Pinpoint the cell where the given text exists, returning its [X, Y] midpoint coordinate. 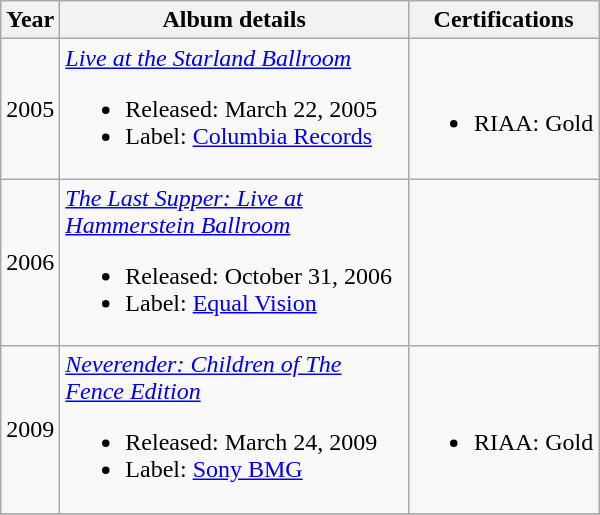
2006 [30, 262]
2005 [30, 109]
Live at the Starland BallroomReleased: March 22, 2005Label: Columbia Records [234, 109]
2009 [30, 430]
Neverender: Children of The Fence EditionReleased: March 24, 2009Label: Sony BMG [234, 430]
Year [30, 20]
Album details [234, 20]
Certifications [503, 20]
The Last Supper: Live at Hammerstein BallroomReleased: October 31, 2006Label: Equal Vision [234, 262]
